Capture the cell that displays the provided text and extract its [X, Y] central coordinate. 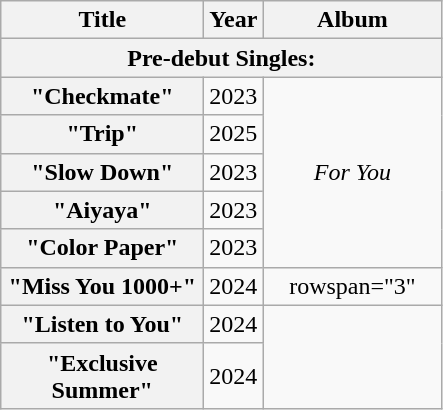
"Color Paper" [102, 248]
2025 [234, 134]
"Exclusive Summer" [102, 376]
"Trip" [102, 134]
Album [352, 20]
Year [234, 20]
Title [102, 20]
"Slow Down" [102, 172]
"Aiyaya" [102, 210]
"Listen to You" [102, 324]
For You [352, 172]
"Miss You 1000+" [102, 286]
Pre-debut Singles: [222, 58]
"Checkmate" [102, 96]
rowspan="3" [352, 286]
